Pinpoint the cell where the given text exists, returning its (X, Y) midpoint coordinate. 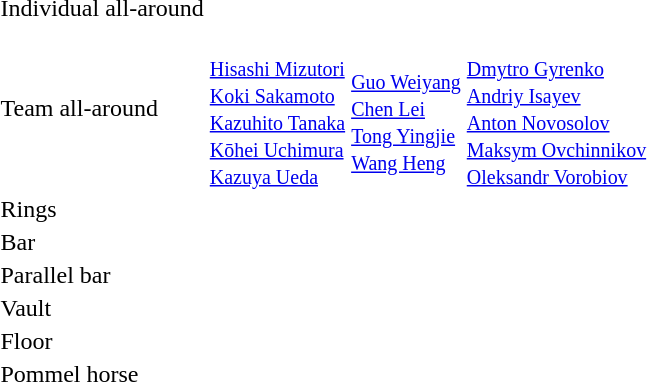
Dmytro GyrenkoAndriy IsayevAnton NovosolovMaksym OvchinnikovOleksandr Vorobiov (556, 108)
Hisashi MizutoriKoki SakamotoKazuhito TanakaKōhei UchimuraKazuya Ueda (277, 108)
Guo WeiyangChen LeiTong YingjieWang Heng (406, 108)
